Capture the cell that displays the provided text and extract its (x, y) central coordinate. 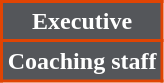
Coaching staff (82, 61)
Executive (82, 22)
